Identify which cell holds the provided text, then report its [x, y] central coordinate. 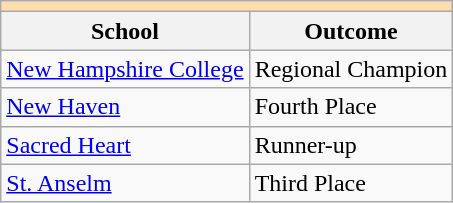
Sacred Heart [125, 145]
New Hampshire College [125, 69]
Regional Champion [351, 69]
Outcome [351, 31]
Third Place [351, 183]
Fourth Place [351, 107]
Runner-up [351, 145]
St. Anselm [125, 183]
School [125, 31]
New Haven [125, 107]
